Return the [x, y] coordinate for the center point of the cell that contains the specified text.  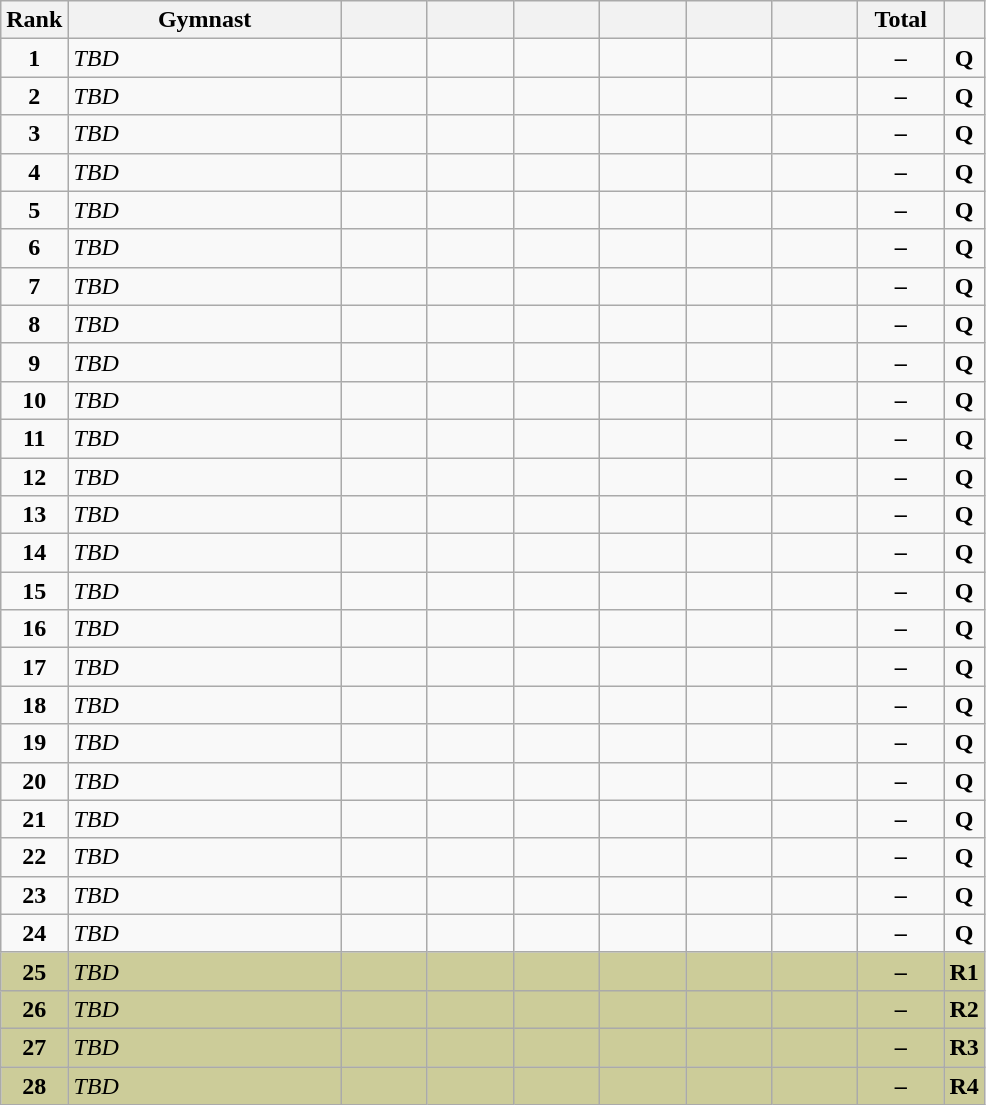
9 [34, 362]
R1 [964, 971]
25 [34, 971]
5 [34, 210]
11 [34, 438]
6 [34, 248]
R3 [964, 1047]
4 [34, 172]
18 [34, 705]
12 [34, 477]
16 [34, 629]
R4 [964, 1085]
17 [34, 667]
13 [34, 515]
Rank [34, 20]
7 [34, 286]
14 [34, 553]
23 [34, 895]
20 [34, 781]
19 [34, 743]
8 [34, 324]
Total [901, 20]
15 [34, 591]
21 [34, 819]
26 [34, 1009]
1 [34, 58]
24 [34, 933]
Gymnast [205, 20]
22 [34, 857]
3 [34, 134]
27 [34, 1047]
R2 [964, 1009]
2 [34, 96]
10 [34, 400]
28 [34, 1085]
